Find where the given text appears and provide that cell's center as [x, y] coordinate. 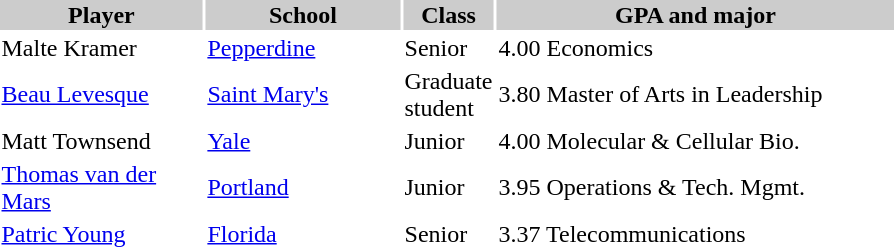
Pepperdine [303, 48]
Graduate student [448, 94]
Yale [303, 141]
Thomas van der Mars [102, 188]
4.00 Economics [696, 48]
Senior [448, 48]
3.80 Master of Arts in Leadership [696, 94]
Saint Mary's [303, 94]
GPA and major [696, 15]
Class [448, 15]
Portland [303, 188]
3.95 Operations & Tech. Mgmt. [696, 188]
School [303, 15]
Malte Kramer [102, 48]
Beau Levesque [102, 94]
Matt Townsend [102, 141]
Player [102, 15]
4.00 Molecular & Cellular Bio. [696, 141]
